Output the [X, Y] coordinate of the center of the cell containing the given text.  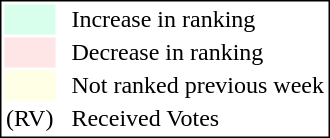
Received Votes [198, 119]
Decrease in ranking [198, 53]
Not ranked previous week [198, 85]
(RV) [29, 119]
Increase in ranking [198, 19]
